Determine the (X, Y) coordinate at the center of the cell enclosing the given text.  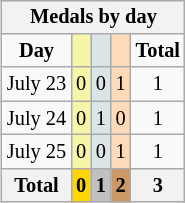
3 (158, 185)
July 24 (36, 118)
Medals by day (94, 17)
Day (36, 51)
July 23 (36, 84)
2 (121, 185)
July 25 (36, 152)
